Provide the (X, Y) coordinate of the cell's center where the given text is located.  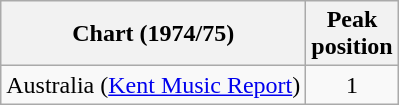
Peakposition (352, 34)
1 (352, 85)
Australia (Kent Music Report) (154, 85)
Chart (1974/75) (154, 34)
